Pinpoint the cell where the given text exists, returning its (X, Y) midpoint coordinate. 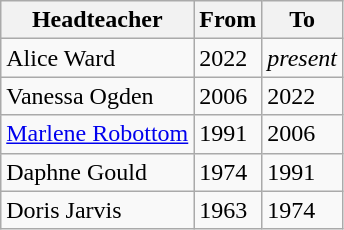
Alice Ward (98, 58)
Marlene Robottom (98, 134)
Daphne Gould (98, 172)
To (302, 20)
Doris Jarvis (98, 210)
From (228, 20)
1963 (228, 210)
Headteacher (98, 20)
present (302, 58)
Vanessa Ogden (98, 96)
